Determine the [X, Y] coordinate at the center of the cell enclosing the given text.  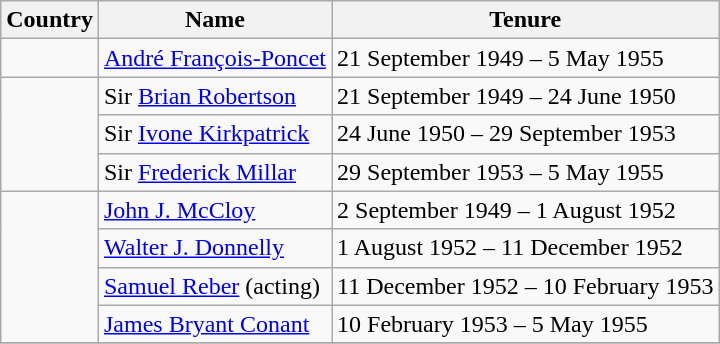
John J. McCloy [214, 210]
Sir Brian Robertson [214, 96]
Sir Ivone Kirkpatrick [214, 134]
21 September 1949 – 24 June 1950 [526, 96]
André François-Poncet [214, 58]
29 September 1953 – 5 May 1955 [526, 172]
10 February 1953 – 5 May 1955 [526, 324]
2 September 1949 – 1 August 1952 [526, 210]
Walter J. Donnelly [214, 248]
1 August 1952 – 11 December 1952 [526, 248]
Name [214, 20]
24 June 1950 – 29 September 1953 [526, 134]
Tenure [526, 20]
Sir Frederick Millar [214, 172]
James Bryant Conant [214, 324]
Samuel Reber (acting) [214, 286]
21 September 1949 – 5 May 1955 [526, 58]
Country [50, 20]
11 December 1952 – 10 February 1953 [526, 286]
